Locate the cell with the specified text and output its (X, Y) center coordinate. 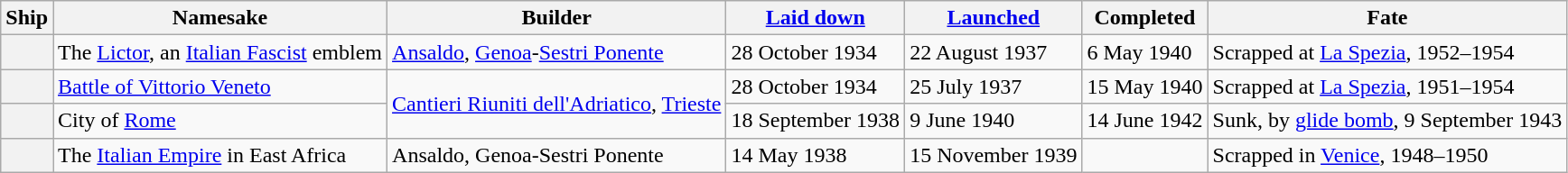
15 May 1940 (1145, 86)
Namesake (220, 18)
Laid down (816, 18)
Launched (994, 18)
Scrapped in Venice, 1948–1950 (1387, 155)
Builder (556, 18)
22 August 1937 (994, 52)
9 June 1940 (994, 121)
City of Rome (220, 121)
Fate (1387, 18)
14 May 1938 (816, 155)
14 June 1942 (1145, 121)
25 July 1937 (994, 86)
15 November 1939 (994, 155)
Completed (1145, 18)
Sunk, by glide bomb, 9 September 1943 (1387, 121)
Battle of Vittorio Veneto (220, 86)
18 September 1938 (816, 121)
Scrapped at La Spezia, 1952–1954 (1387, 52)
The Italian Empire in East Africa (220, 155)
6 May 1940 (1145, 52)
Ship (27, 18)
Cantieri Riuniti dell'Adriatico, Trieste (556, 104)
Scrapped at La Spezia, 1951–1954 (1387, 86)
The Lictor, an Italian Fascist emblem (220, 52)
